Output the (X, Y) coordinate of the center of the cell containing the given text.  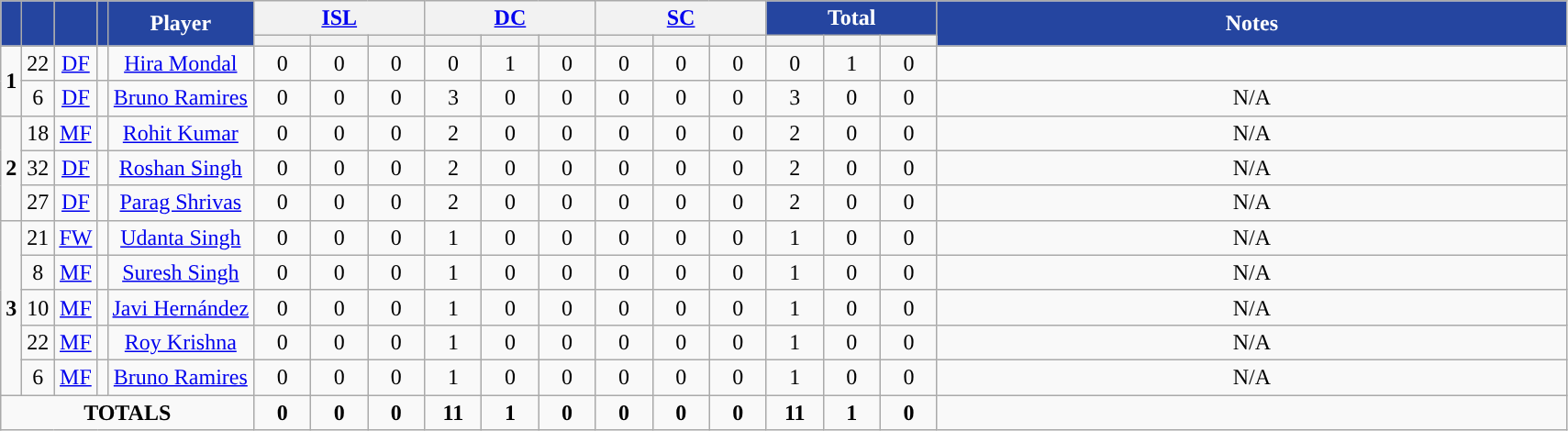
27 (39, 203)
Roy Krishna (181, 342)
Rohit Kumar (181, 133)
32 (39, 168)
Suresh Singh (181, 272)
ISL (339, 18)
TOTALS (128, 412)
Hira Mondal (181, 63)
FW (75, 238)
SC (681, 18)
18 (39, 133)
Notes (1251, 24)
DC (510, 18)
Javi Hernández (181, 307)
Parag Shrivas (181, 203)
Player (181, 24)
21 (39, 238)
Udanta Singh (181, 238)
Roshan Singh (181, 168)
10 (39, 307)
8 (39, 272)
Total (851, 18)
